Identify which cell holds the provided text, then report its (X, Y) central coordinate. 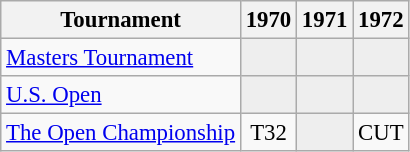
T32 (268, 133)
CUT (381, 133)
Tournament (121, 20)
1972 (381, 20)
U.S. Open (121, 95)
Masters Tournament (121, 58)
1971 (325, 20)
1970 (268, 20)
The Open Championship (121, 133)
